Return (X, Y) of the center of cell containing provided text 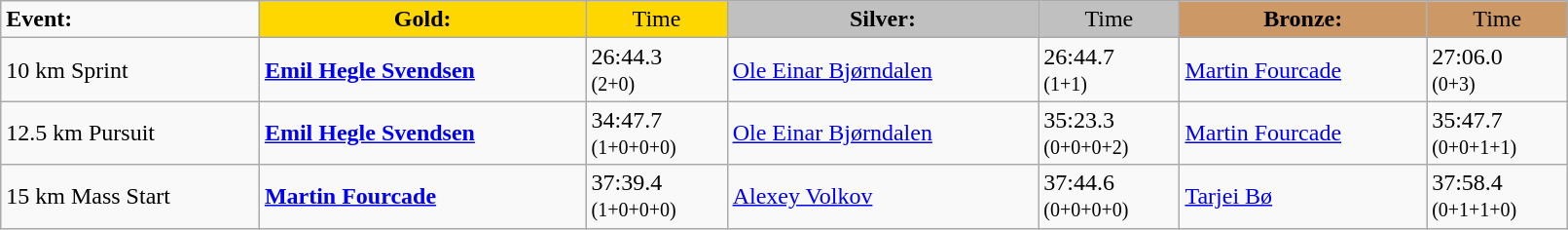
35:23.3(0+0+0+2) (1110, 133)
12.5 km Pursuit (130, 133)
Event: (130, 19)
35:47.7(0+0+1+1) (1497, 133)
Tarjei Bø (1303, 197)
26:44.3(2+0) (656, 70)
37:44.6(0+0+0+0) (1110, 197)
34:47.7(1+0+0+0) (656, 133)
37:58.4(0+1+1+0) (1497, 197)
Alexey Volkov (883, 197)
Bronze: (1303, 19)
Silver: (883, 19)
15 km Mass Start (130, 197)
10 km Sprint (130, 70)
26:44.7(1+1) (1110, 70)
27:06.0(0+3) (1497, 70)
Gold: (422, 19)
37:39.4(1+0+0+0) (656, 197)
